Identify which cell holds the provided text, then report its (x, y) central coordinate. 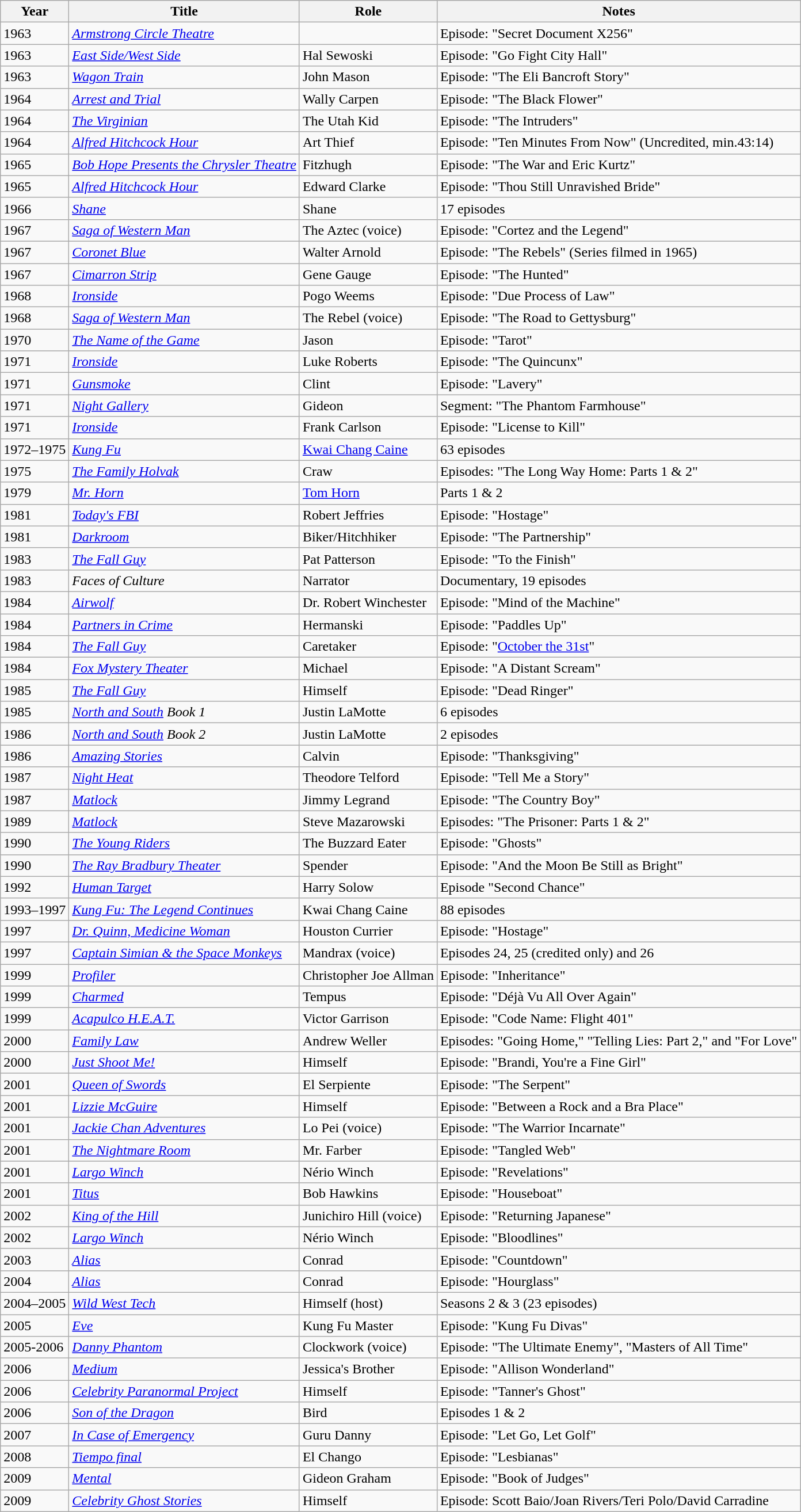
Bob Hope Presents the Chrysler Theatre (184, 165)
Episode: "Go Fight City Hall" (618, 55)
Profiler (184, 975)
Episode: "Déjà Vu All Over Again" (618, 997)
Episode: "Tarot" (618, 340)
Jimmy Legrand (368, 800)
Jessica's Brother (368, 1369)
6 episodes (618, 712)
The Ray Bradbury Theater (184, 865)
Celebrity Paranormal Project (184, 1391)
Pat Patterson (368, 559)
The Name of the Game (184, 340)
Episode: "Thou Still Unravished Bride" (618, 186)
Clint (368, 384)
2003 (35, 1259)
Documentary, 19 episodes (618, 581)
Year (35, 12)
1972–1975 (35, 449)
East Side/West Side (184, 55)
Episode: "Code Name: Flight 401" (618, 1019)
Episode: "Lesbianas" (618, 1457)
Guru Danny (368, 1435)
Pogo Weems (368, 296)
Episode: "Tell Me a Story" (618, 778)
Night Heat (184, 778)
Episode: "The Intruders" (618, 121)
Airwolf (184, 602)
Episode: "Allison Wonderland" (618, 1369)
Clockwork (voice) (368, 1347)
Episode: "October the 31st" (618, 647)
2005-2006 (35, 1347)
Episode: "A Distant Scream" (618, 669)
Kung Fu Master (368, 1325)
Harry Solow (368, 887)
The Nightmare Room (184, 1150)
Jackie Chan Adventures (184, 1128)
Episode "Second Chance" (618, 887)
The Rebel (voice) (368, 318)
Episode: "The Road to Gettysburg" (618, 318)
Episode: "Ten Minutes From Now" (Uncredited, min.43:14) (618, 143)
Wagon Train (184, 77)
Episode: "Secret Document X256" (618, 33)
Tiempo final (184, 1457)
Just Shoot Me! (184, 1063)
Calvin (368, 756)
Mr. Farber (368, 1150)
Episode: "The Hunted" (618, 274)
In Case of Emergency (184, 1435)
2004 (35, 1281)
Episodes 24, 25 (credited only) and 26 (618, 953)
Episode: "Kung Fu Divas" (618, 1325)
Episode: "The Quincunx" (618, 362)
The Buzzard Eater (368, 843)
Today's FBI (184, 515)
Episode: "Tanner's Ghost" (618, 1391)
John Mason (368, 77)
El Chango (368, 1457)
The Aztec (voice) (368, 230)
Mental (184, 1479)
Medium (184, 1369)
Dr. Robert Winchester (368, 602)
Episode: "Bloodlines" (618, 1238)
Episodes: "The Prisoner: Parts 1 & 2" (618, 822)
2008 (35, 1457)
1989 (35, 822)
Episode: "And the Moon Be Still as Bright" (618, 865)
King of the Hill (184, 1216)
Episodes 1 & 2 (618, 1413)
Edward Clarke (368, 186)
Art Thief (368, 143)
Faces of Culture (184, 581)
Episode: "Let Go, Let Golf" (618, 1435)
Episode: "The Warrior Incarnate" (618, 1128)
Biker/Hitchhiker (368, 537)
Seasons 2 & 3 (23 episodes) (618, 1303)
Narrator (368, 581)
Title (184, 12)
Michael (368, 669)
Episode: "Houseboat" (618, 1194)
Luke Roberts (368, 362)
Mr. Horn (184, 493)
Eve (184, 1325)
2 episodes (618, 734)
Episode: "Cortez and the Legend" (618, 230)
Hal Sewoski (368, 55)
Titus (184, 1194)
Episode: "Mind of the Machine" (618, 602)
Episodes: "The Long Way Home: Parts 1 & 2" (618, 471)
Segment: "The Phantom Farmhouse" (618, 406)
Craw (368, 471)
Wally Carpen (368, 99)
Mandrax (voice) (368, 953)
Gideon Graham (368, 1479)
Night Gallery (184, 406)
Episode: "Book of Judges" (618, 1479)
Episode: "Lavery" (618, 384)
Gunsmoke (184, 384)
Robert Jeffries (368, 515)
Lo Pei (voice) (368, 1128)
Role (368, 12)
Walter Arnold (368, 252)
Arrest and Trial (184, 99)
Acapulco H.E.A.T. (184, 1019)
Christopher Joe Allman (368, 975)
Episode: "Tangled Web" (618, 1150)
Parts 1 & 2 (618, 493)
The Virginian (184, 121)
Episode: "The War and Eric Kurtz" (618, 165)
Fitzhugh (368, 165)
17 episodes (618, 208)
Dr. Quinn, Medicine Woman (184, 931)
Partners in Crime (184, 624)
Gideon (368, 406)
Junichiro Hill (voice) (368, 1216)
The Utah Kid (368, 121)
Frank Carlson (368, 427)
Episode: "The Country Boy" (618, 800)
Episode: "Hourglass" (618, 1281)
Human Target (184, 887)
Episode: "The Black Flower" (618, 99)
Son of the Dragon (184, 1413)
Episode: "Between a Rock and a Bra Place" (618, 1106)
Episode: "The Serpent" (618, 1085)
2004–2005 (35, 1303)
1992 (35, 887)
Charmed (184, 997)
Episode: "Ghosts" (618, 843)
Hermanski (368, 624)
Episodes: "Going Home," "Telling Lies: Part 2," and "For Love" (618, 1041)
Episode: "Thanksgiving" (618, 756)
Episode: "Returning Japanese" (618, 1216)
Episode: "Countdown" (618, 1259)
63 episodes (618, 449)
Coronet Blue (184, 252)
Cimarron Strip (184, 274)
North and South Book 1 (184, 712)
Captain Simian & the Space Monkeys (184, 953)
Andrew Weller (368, 1041)
Theodore Telford (368, 778)
Family Law (184, 1041)
Bob Hawkins (368, 1194)
North and South Book 2 (184, 734)
Episode: "Paddles Up" (618, 624)
Episode: "Revelations" (618, 1172)
1970 (35, 340)
2005 (35, 1325)
Jason (368, 340)
Notes (618, 12)
The Family Holvak (184, 471)
Episode: "The Eli Bancroft Story" (618, 77)
Bird (368, 1413)
88 episodes (618, 909)
Episode: "To the Finish" (618, 559)
Episode: "License to Kill" (618, 427)
Tempus (368, 997)
Caretaker (368, 647)
Episode: "Due Process of Law" (618, 296)
The Young Riders (184, 843)
Tom Horn (368, 493)
Steve Mazarowski (368, 822)
Darkroom (184, 537)
Episode: "Dead Ringer" (618, 690)
Himself (host) (368, 1303)
Episode: "Brandi, You're a Fine Girl" (618, 1063)
2007 (35, 1435)
1966 (35, 208)
Lizzie McGuire (184, 1106)
1975 (35, 471)
Victor Garrison (368, 1019)
Armstrong Circle Theatre (184, 33)
El Serpiente (368, 1085)
1979 (35, 493)
1993–1997 (35, 909)
Spender (368, 865)
Episode: "The Rebels" (Series filmed in 1965) (618, 252)
Wild West Tech (184, 1303)
Episode: Scott Baio/Joan Rivers/Teri Polo/David Carradine (618, 1500)
Episode: "Inheritance" (618, 975)
Kung Fu (184, 449)
Amazing Stories (184, 756)
Celebrity Ghost Stories (184, 1500)
Gene Gauge (368, 274)
Episode: "The Partnership" (618, 537)
Fox Mystery Theater (184, 669)
Queen of Swords (184, 1085)
Episode: "The Ultimate Enemy", "Masters of All Time" (618, 1347)
Houston Currier (368, 931)
Kung Fu: The Legend Continues (184, 909)
Danny Phantom (184, 1347)
